Extract the (x, y) coordinate from the center of the cell holding the provided text.  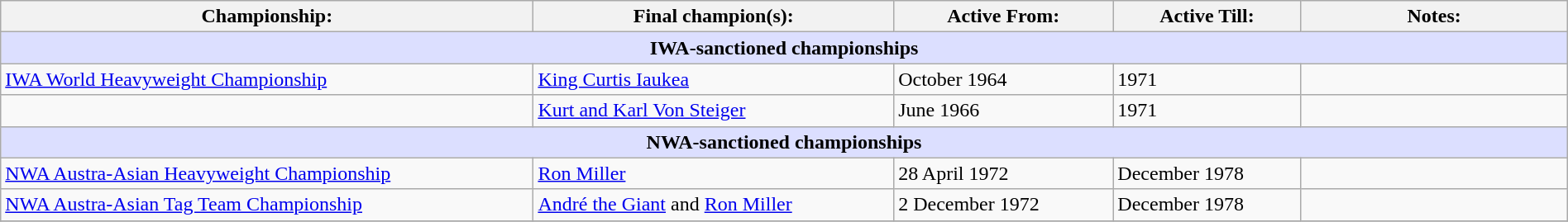
Championship: (267, 17)
Notes: (1434, 17)
André the Giant and Ron Miller (714, 205)
June 1966 (1004, 111)
IWA-sanctioned championships (784, 48)
Active From: (1004, 17)
2 December 1972 (1004, 205)
Active Till: (1207, 17)
Final champion(s): (714, 17)
NWA-sanctioned championships (784, 142)
28 April 1972 (1004, 173)
October 1964 (1004, 79)
NWA Austra-Asian Heavyweight Championship (267, 173)
Ron Miller (714, 173)
NWA Austra-Asian Tag Team Championship (267, 205)
IWA World Heavyweight Championship (267, 79)
Kurt and Karl Von Steiger (714, 111)
King Curtis Iaukea (714, 79)
